Detect which cell encompasses the target text, then output its (X, Y) center coordinate. 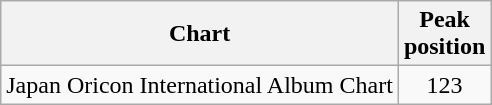
123 (444, 85)
Japan Oricon International Album Chart (200, 85)
Chart (200, 34)
Peakposition (444, 34)
